For the text-containing cell, return its midpoint in (X, Y) coordinate format. 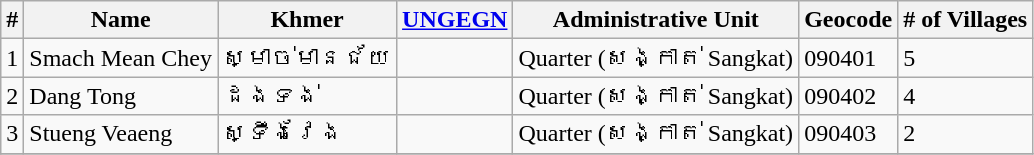
Name (121, 20)
ស្មាច់មានជ័យ (308, 58)
ស្ទឹងវែង (308, 134)
5 (966, 58)
Dang Tong (121, 96)
Smach Mean Chey (121, 58)
UNGEGN (455, 20)
4 (966, 96)
Stueng Veaeng (121, 134)
Khmer (308, 20)
Administrative Unit (656, 20)
1 (12, 58)
090401 (848, 58)
090403 (848, 134)
Geocode (848, 20)
ដងទង់ (308, 96)
# of Villages (966, 20)
090402 (848, 96)
# (12, 20)
3 (12, 134)
